Locate the cell with the specified text and output its [X, Y] center coordinate. 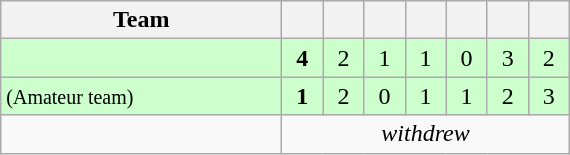
withdrew [426, 134]
4 [302, 58]
Team [142, 20]
(Amateur team) [142, 96]
